Search for the cell housing the specified text and yield its [x, y] center coordinate. 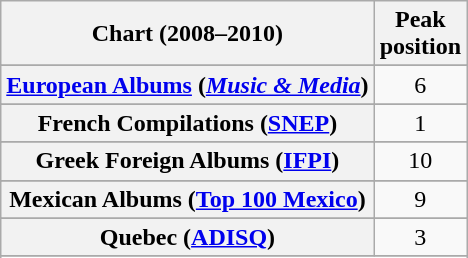
1 [420, 123]
Chart (2008–2010) [188, 34]
European Albums (Music & Media) [188, 85]
Greek Foreign Albums (IFPI) [188, 161]
3 [420, 237]
Quebec (ADISQ) [188, 237]
9 [420, 199]
Peakposition [420, 34]
10 [420, 161]
6 [420, 85]
French Compilations (SNEP) [188, 123]
Mexican Albums (Top 100 Mexico) [188, 199]
